Identify which cell holds the provided text, then report its [X, Y] central coordinate. 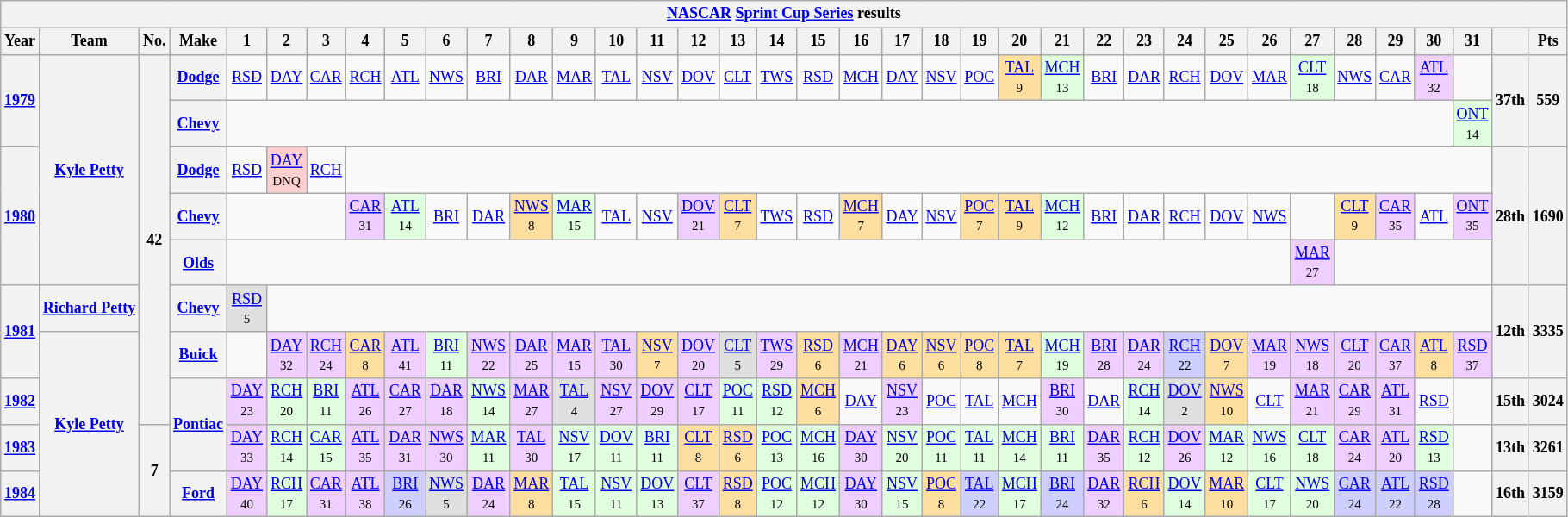
RCH12 [1144, 447]
MCH13 [1062, 78]
23 [1144, 41]
ATL22 [1396, 494]
ATL14 [405, 216]
559 [1547, 100]
CLT9 [1354, 216]
31 [1472, 41]
2 [286, 41]
RSD13 [1434, 447]
TAL22 [980, 494]
Olds [198, 263]
30 [1434, 41]
16 [861, 41]
17 [902, 41]
NWS14 [488, 402]
DAY32 [286, 355]
RSD28 [1434, 494]
6 [446, 41]
ATL41 [405, 355]
BRI26 [405, 494]
Buick [198, 355]
14 [777, 41]
MCH21 [861, 355]
Richard Petty [89, 308]
ATL26 [365, 402]
42 [155, 240]
DAYDNQ [286, 170]
NWS18 [1312, 355]
NWS8 [532, 216]
NWS16 [1270, 447]
MAR11 [488, 447]
5 [405, 41]
DOV21 [699, 216]
NSV17 [575, 447]
3335 [1547, 331]
RSD8 [737, 494]
1980 [21, 215]
TWS29 [777, 355]
ATL31 [1396, 402]
Pts [1547, 41]
9 [575, 41]
NSV11 [616, 494]
MCH7 [861, 216]
25 [1227, 41]
NSV15 [902, 494]
3 [327, 41]
TAL7 [1020, 355]
POC7 [980, 216]
13 [737, 41]
RSD12 [777, 402]
CLT5 [737, 355]
DOV29 [657, 402]
CAR15 [327, 447]
MAR21 [1312, 402]
MAR10 [1227, 494]
NWS20 [1312, 494]
ATL38 [365, 494]
DOV7 [1227, 355]
MCH19 [1062, 355]
29 [1396, 41]
DOV2 [1185, 402]
21 [1062, 41]
NWS5 [446, 494]
12th [1511, 331]
ONT35 [1472, 216]
18 [941, 41]
ATL32 [1434, 78]
BRI24 [1062, 494]
Pontiac [198, 424]
15th [1511, 402]
1 [246, 41]
NSV6 [941, 355]
CLT20 [1354, 355]
19 [980, 41]
MAR8 [532, 494]
DOV14 [1185, 494]
CLT8 [699, 447]
3024 [1547, 402]
Team [89, 41]
3261 [1547, 447]
4 [365, 41]
DAR35 [1104, 447]
8 [532, 41]
24 [1185, 41]
37th [1511, 100]
15 [818, 41]
CAR29 [1354, 402]
ONT14 [1472, 124]
BRI30 [1062, 402]
3159 [1547, 494]
28 [1354, 41]
13th [1511, 447]
DOV26 [1185, 447]
RCH24 [327, 355]
MCH14 [1020, 447]
1690 [1547, 215]
ATL20 [1396, 447]
DAR25 [532, 355]
Make [198, 41]
CAR27 [405, 402]
BRI28 [1104, 355]
DOV13 [657, 494]
DAY40 [246, 494]
CAR8 [365, 355]
DAR32 [1104, 494]
NWS30 [446, 447]
1979 [21, 100]
POC13 [777, 447]
RCH20 [286, 402]
CAR37 [1396, 355]
NSV27 [616, 402]
MCH17 [1020, 494]
DOV11 [616, 447]
RSD37 [1472, 355]
27 [1312, 41]
CLT7 [737, 216]
1982 [21, 402]
28th [1511, 215]
1981 [21, 331]
POC12 [777, 494]
TAL11 [980, 447]
1983 [21, 447]
Ford [198, 494]
NWS10 [1227, 402]
NSV23 [902, 402]
10 [616, 41]
RCH22 [1185, 355]
NSV20 [902, 447]
MCH16 [818, 447]
DAY6 [902, 355]
26 [1270, 41]
ATL35 [365, 447]
CAR35 [1396, 216]
TAL15 [575, 494]
RSD5 [246, 308]
CLT37 [699, 494]
NSV7 [657, 355]
11 [657, 41]
TAL4 [575, 402]
MAR12 [1227, 447]
1984 [21, 494]
ATL8 [1434, 355]
22 [1104, 41]
DAR18 [446, 402]
MAR19 [1270, 355]
20 [1020, 41]
MCH6 [818, 402]
DOV20 [699, 355]
16th [1511, 494]
RCH6 [1144, 494]
DAY33 [246, 447]
No. [155, 41]
RCH17 [286, 494]
DAY23 [246, 402]
Year [21, 41]
NWS22 [488, 355]
12 [699, 41]
NASCAR Sprint Cup Series results [784, 14]
DAR31 [405, 447]
